Pinpoint the cell where the given text exists, returning its (X, Y) midpoint coordinate. 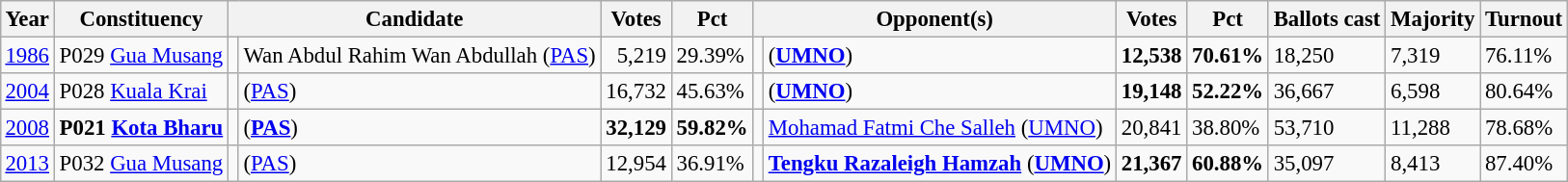
Year (27, 19)
52.22% (1229, 91)
Wan Abdul Rahim Wan Abdullah (PAS) (419, 55)
8,413 (1433, 164)
12,538 (1151, 55)
Ballots cast (1327, 19)
P032 Gua Musang (141, 164)
2004 (27, 91)
7,319 (1433, 55)
35,097 (1327, 164)
Turnout (1524, 19)
P021 Kota Bharu (141, 128)
Mohamad Fatmi Che Salleh (UMNO) (939, 128)
78.68% (1524, 128)
6,598 (1433, 91)
60.88% (1229, 164)
59.82% (712, 128)
45.63% (712, 91)
P029 Gua Musang (141, 55)
Constituency (141, 19)
21,367 (1151, 164)
12,954 (636, 164)
19,148 (1151, 91)
70.61% (1229, 55)
1986 (27, 55)
36,667 (1327, 91)
16,732 (636, 91)
53,710 (1327, 128)
18,250 (1327, 55)
87.40% (1524, 164)
Tengku Razaleigh Hamzah (UMNO) (939, 164)
Majority (1433, 19)
20,841 (1151, 128)
29.39% (712, 55)
80.64% (1524, 91)
38.80% (1229, 128)
Opponent(s) (935, 19)
5,219 (636, 55)
2008 (27, 128)
11,288 (1433, 128)
36.91% (712, 164)
Candidate (415, 19)
2013 (27, 164)
76.11% (1524, 55)
32,129 (636, 128)
P028 Kuala Krai (141, 91)
